Output the (x, y) coordinate of the center of the cell containing the given text.  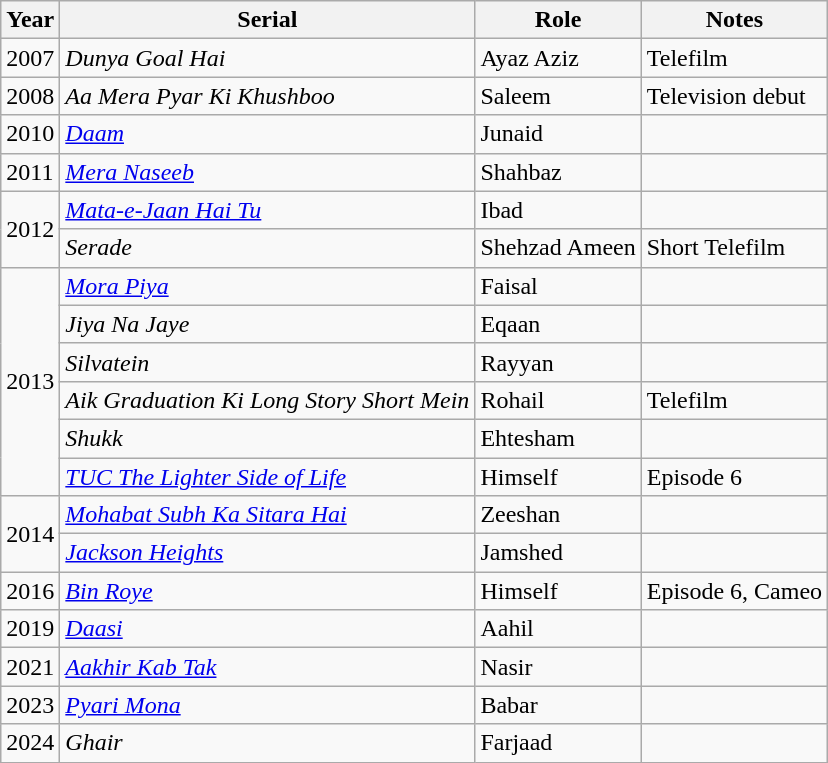
Year (30, 20)
Shukk (268, 438)
Short Telefilm (734, 248)
Jackson Heights (268, 553)
2021 (30, 667)
Ehtesham (558, 438)
2011 (30, 172)
Pyari Mona (268, 705)
Role (558, 20)
Mata-e-Jaan Hai Tu (268, 210)
Jamshed (558, 553)
2010 (30, 134)
2016 (30, 591)
Episode 6 (734, 477)
Television debut (734, 96)
Shahbaz (558, 172)
Farjaad (558, 743)
Daasi (268, 629)
Silvatein (268, 362)
2023 (30, 705)
Aik Graduation Ki Long Story Short Mein (268, 400)
Ibad (558, 210)
Rohail (558, 400)
Babar (558, 705)
Aahil (558, 629)
Shehzad Ameen (558, 248)
Aa Mera Pyar Ki Khushboo (268, 96)
Junaid (558, 134)
Ayaz Aziz (558, 58)
Serade (268, 248)
Bin Roye (268, 591)
Dunya Goal Hai (268, 58)
Zeeshan (558, 515)
2008 (30, 96)
Saleem (558, 96)
Mera Naseeb (268, 172)
2007 (30, 58)
Ghair (268, 743)
TUC The Lighter Side of Life (268, 477)
Notes (734, 20)
2013 (30, 381)
Eqaan (558, 324)
2014 (30, 534)
Rayyan (558, 362)
Episode 6, Cameo (734, 591)
Serial (268, 20)
Faisal (558, 286)
Aakhir Kab Tak (268, 667)
Jiya Na Jaye (268, 324)
Daam (268, 134)
Mohabat Subh Ka Sitara Hai (268, 515)
Mora Piya (268, 286)
2012 (30, 229)
2024 (30, 743)
Nasir (558, 667)
2019 (30, 629)
